Provide the (x, y) coordinate of the cell's center where the given text is located.  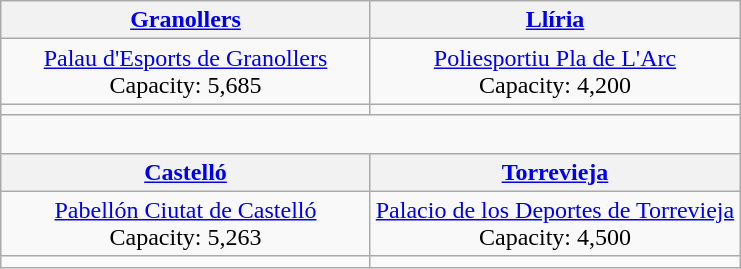
Palacio de los Deportes de TorreviejaCapacity: 4,500 (554, 224)
Torrevieja (554, 172)
Poliesportiu Pla de L'ArcCapacity: 4,200 (554, 72)
Pabellón Ciutat de CastellóCapacity: 5,263 (186, 224)
Palau d'Esports de GranollersCapacity: 5,685 (186, 72)
Llíria (554, 20)
Castelló (186, 172)
Granollers (186, 20)
